For the text-containing cell, return its midpoint in (x, y) coordinate format. 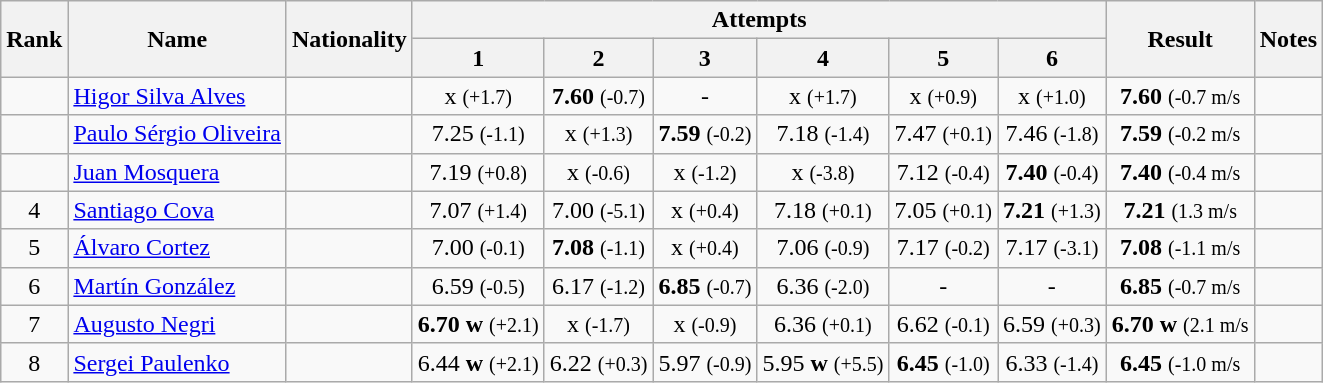
6.17 (-1.2) (598, 286)
x (+1.3) (598, 134)
7.21 (1.3 m/s (1180, 210)
7.59 (-0.2 m/s (1180, 134)
7.00 (-5.1) (598, 210)
2 (598, 58)
6.85 (-0.7) (705, 286)
7.18 (+0.1) (823, 210)
Higor Silva Alves (178, 96)
7.60 (-0.7) (598, 96)
6.45 (-1.0) (944, 362)
3 (705, 58)
Notes (1288, 39)
7.12 (-0.4) (944, 172)
7 (34, 324)
7.17 (-3.1) (1052, 248)
x (-0.6) (598, 172)
6.59 (+0.3) (1052, 324)
6.45 (-1.0 m/s (1180, 362)
6.85 (-0.7 m/s (1180, 286)
6.44 w (+2.1) (478, 362)
x (-1.2) (705, 172)
Santiago Cova (178, 210)
x (-1.7) (598, 324)
7.46 (-1.8) (1052, 134)
7.07 (+1.4) (478, 210)
6.70 w (2.1 m/s (1180, 324)
7.40 (-0.4 m/s (1180, 172)
Martín González (178, 286)
7.19 (+0.8) (478, 172)
x (-0.9) (705, 324)
6.33 (-1.4) (1052, 362)
7.18 (-1.4) (823, 134)
7.40 (-0.4) (1052, 172)
Rank (34, 39)
6.62 (-0.1) (944, 324)
8 (34, 362)
7.08 (-1.1 m/s (1180, 248)
Attempts (759, 20)
7.47 (+0.1) (944, 134)
6.36 (-2.0) (823, 286)
Paulo Sérgio Oliveira (178, 134)
7.06 (-0.9) (823, 248)
Sergei Paulenko (178, 362)
7.00 (-0.1) (478, 248)
7.60 (-0.7 m/s (1180, 96)
1 (478, 58)
Name (178, 39)
7.21 (+1.3) (1052, 210)
Álvaro Cortez (178, 248)
Result (1180, 39)
7.05 (+0.1) (944, 210)
x (+0.9) (944, 96)
6.59 (-0.5) (478, 286)
Augusto Negri (178, 324)
x (+1.0) (1052, 96)
x (-3.8) (823, 172)
5.97 (-0.9) (705, 362)
7.59 (-0.2) (705, 134)
6.70 w (+2.1) (478, 324)
7.17 (-0.2) (944, 248)
Nationality (349, 39)
7.08 (-1.1) (598, 248)
5.95 w (+5.5) (823, 362)
Juan Mosquera (178, 172)
6.22 (+0.3) (598, 362)
7.25 (-1.1) (478, 134)
6.36 (+0.1) (823, 324)
